Return the [X, Y] coordinate for the center point of the cell that contains the specified text.  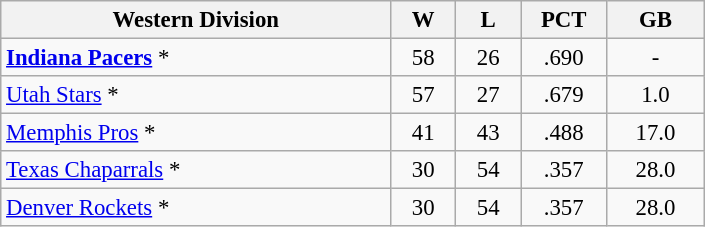
Denver Rockets * [196, 208]
41 [424, 133]
Memphis Pros * [196, 133]
27 [488, 95]
43 [488, 133]
.679 [564, 95]
Texas Chaparrals * [196, 170]
Utah Stars * [196, 95]
17.0 [656, 133]
57 [424, 95]
Western Division [196, 20]
L [488, 20]
Indiana Pacers * [196, 58]
W [424, 20]
26 [488, 58]
- [656, 58]
GB [656, 20]
.690 [564, 58]
PCT [564, 20]
1.0 [656, 95]
58 [424, 58]
.488 [564, 133]
